Identify which cell holds the provided text, then report its (X, Y) central coordinate. 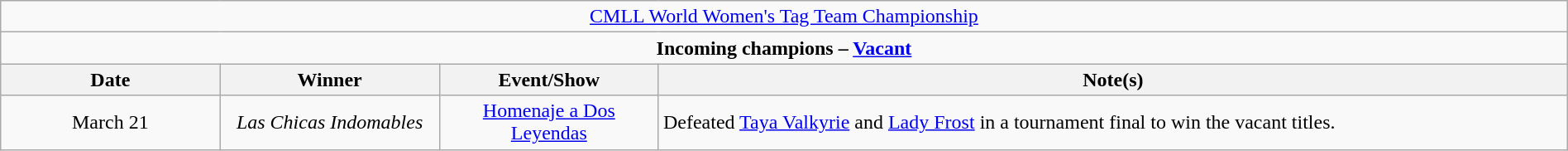
CMLL World Women's Tag Team Championship (784, 17)
Las Chicas Indomables (329, 123)
Winner (329, 80)
Incoming champions – Vacant (784, 48)
Event/Show (549, 80)
Homenaje a Dos Leyendas (549, 123)
Defeated Taya Valkyrie and Lady Frost in a tournament final to win the vacant titles. (1113, 123)
Date (111, 80)
March 21 (111, 123)
Note(s) (1113, 80)
